Capture the cell that displays the provided text and extract its [X, Y] central coordinate. 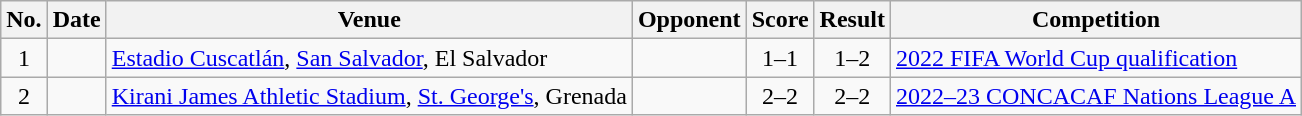
Competition [1096, 20]
Opponent [689, 20]
Venue [369, 20]
1–2 [852, 58]
No. [24, 20]
Date [76, 20]
1–1 [780, 58]
Result [852, 20]
Kirani James Athletic Stadium, St. George's, Grenada [369, 96]
2 [24, 96]
2022–23 CONCACAF Nations League A [1096, 96]
1 [24, 58]
2022 FIFA World Cup qualification [1096, 58]
Estadio Cuscatlán, San Salvador, El Salvador [369, 58]
Score [780, 20]
